Identify which cell holds the provided text, then report its [X, Y] central coordinate. 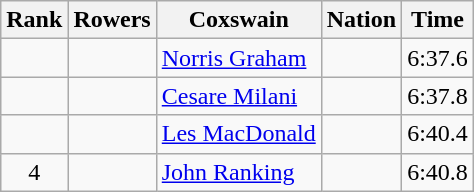
4 [34, 172]
Rank [34, 20]
6:37.6 [438, 58]
John Ranking [238, 172]
Cesare Milani [238, 96]
6:40.8 [438, 172]
Rowers [112, 20]
Norris Graham [238, 58]
Time [438, 20]
Coxswain [238, 20]
6:37.8 [438, 96]
Les MacDonald [238, 134]
Nation [361, 20]
6:40.4 [438, 134]
